Detect which cell encompasses the target text, then output its [X, Y] center coordinate. 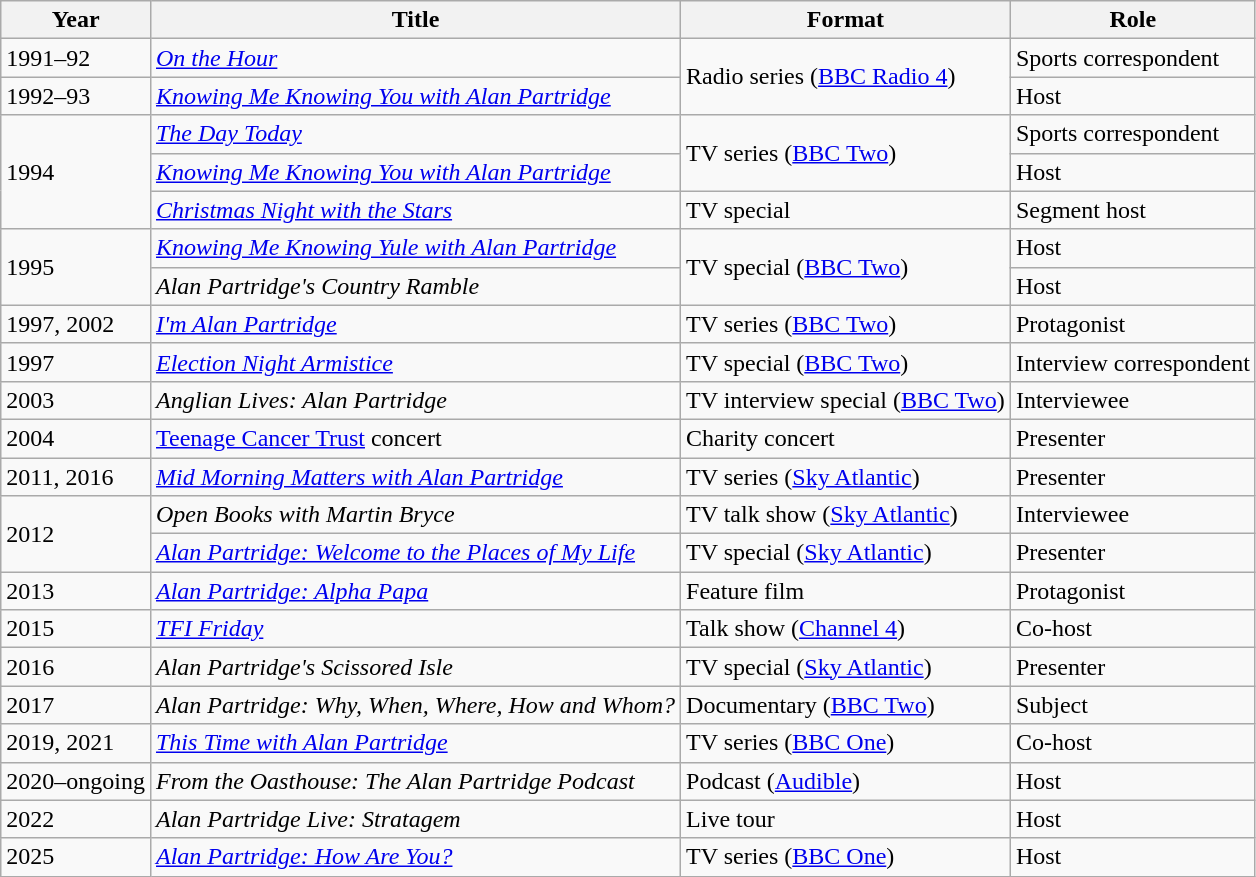
2013 [76, 591]
Alan Partridge: Why, When, Where, How and Whom? [415, 705]
The Day Today [415, 134]
I'm Alan Partridge [415, 324]
1995 [76, 267]
Alan Partridge's Country Ramble [415, 286]
2003 [76, 400]
Alan Partridge: Welcome to the Places of My Life [415, 553]
2016 [76, 667]
1994 [76, 172]
Teenage Cancer Trust concert [415, 438]
Radio series (BBC Radio 4) [846, 77]
Open Books with Martin Bryce [415, 515]
Segment host [1132, 210]
2019, 2021 [76, 743]
Mid Morning Matters with Alan Partridge [415, 477]
From the Oasthouse: The Alan Partridge Podcast [415, 781]
Podcast (Audible) [846, 781]
Charity concert [846, 438]
2015 [76, 629]
Election Night Armistice [415, 362]
Interview correspondent [1132, 362]
2004 [76, 438]
Role [1132, 20]
Alan Partridge: Alpha Papa [415, 591]
2022 [76, 819]
Format [846, 20]
Alan Partridge: How Are You? [415, 857]
Knowing Me Knowing Yule with Alan Partridge [415, 248]
TFI Friday [415, 629]
1997, 2002 [76, 324]
2017 [76, 705]
TV talk show (Sky Atlantic) [846, 515]
1992–93 [76, 96]
Title [415, 20]
Live tour [846, 819]
Talk show (Channel 4) [846, 629]
1997 [76, 362]
This Time with Alan Partridge [415, 743]
On the Hour [415, 58]
TV series (Sky Atlantic) [846, 477]
2025 [76, 857]
Feature film [846, 591]
2020–ongoing [76, 781]
Anglian Lives: Alan Partridge [415, 400]
Year [76, 20]
Subject [1132, 705]
1991–92 [76, 58]
Christmas Night with the Stars [415, 210]
TV interview special (BBC Two) [846, 400]
Alan Partridge Live: Stratagem [415, 819]
Documentary (BBC Two) [846, 705]
2012 [76, 534]
TV special [846, 210]
2011, 2016 [76, 477]
Alan Partridge's Scissored Isle [415, 667]
